Return (x, y) of the center of cell containing provided text 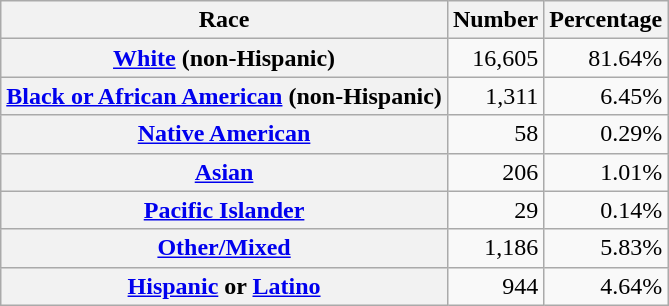
206 (495, 172)
Asian (224, 172)
1.01% (606, 172)
Black or African American (non-Hispanic) (224, 96)
29 (495, 210)
Other/Mixed (224, 248)
5.83% (606, 248)
1,311 (495, 96)
Percentage (606, 20)
Race (224, 20)
Hispanic or Latino (224, 286)
0.14% (606, 210)
Number (495, 20)
0.29% (606, 134)
81.64% (606, 58)
6.45% (606, 96)
16,605 (495, 58)
58 (495, 134)
1,186 (495, 248)
4.64% (606, 286)
Native American (224, 134)
Pacific Islander (224, 210)
White (non-Hispanic) (224, 58)
944 (495, 286)
